Identify which cell holds the provided text, then report its [X, Y] central coordinate. 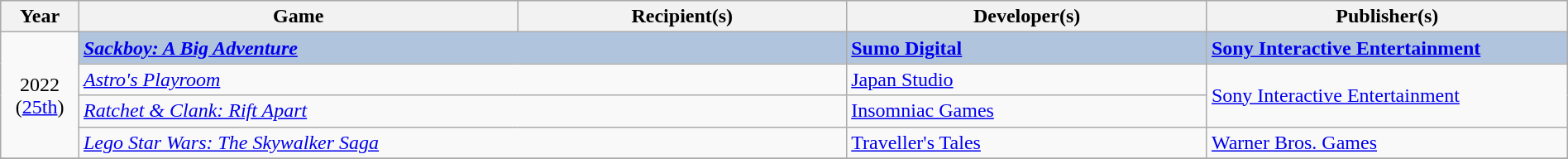
2022(25th) [40, 95]
Year [40, 17]
Traveller's Tales [1027, 142]
Japan Studio [1027, 79]
Warner Bros. Games [1387, 142]
Lego Star Wars: The Skywalker Saga [462, 142]
Publisher(s) [1387, 17]
Game [298, 17]
Astro's Playroom [462, 79]
Ratchet & Clank: Rift Apart [462, 111]
Sackboy: A Big Adventure [462, 48]
Recipient(s) [682, 17]
Developer(s) [1027, 17]
Sumo Digital [1027, 48]
Insomniac Games [1027, 111]
